Search for the cell housing the specified text and yield its [X, Y] center coordinate. 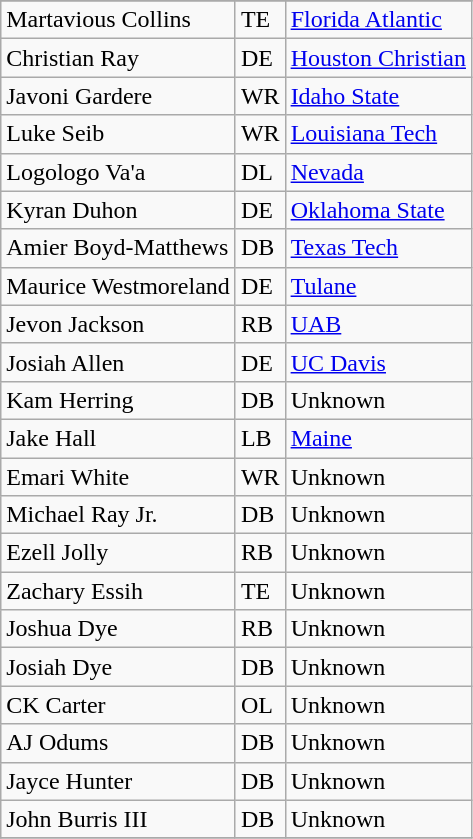
Martavious Collins [118, 20]
Emari White [118, 477]
Logologo Va'a [118, 172]
Maurice Westmoreland [118, 286]
UC Davis [378, 362]
Josiah Dye [118, 667]
Javoni Gardere [118, 96]
DL [260, 172]
Amier Boyd-Matthews [118, 248]
Jake Hall [118, 438]
Houston Christian [378, 58]
Nevada [378, 172]
CK Carter [118, 705]
Kam Herring [118, 400]
LB [260, 438]
Oklahoma State [378, 210]
OL [260, 705]
Kyran Duhon [118, 210]
AJ Odums [118, 743]
Joshua Dye [118, 629]
Zachary Essih [118, 591]
Idaho State [378, 96]
UAB [378, 324]
Luke Seib [118, 134]
Jayce Hunter [118, 781]
Josiah Allen [118, 362]
Florida Atlantic [378, 20]
Texas Tech [378, 248]
Tulane [378, 286]
Jevon Jackson [118, 324]
Christian Ray [118, 58]
Ezell Jolly [118, 553]
John Burris III [118, 819]
Louisiana Tech [378, 134]
Maine [378, 438]
Michael Ray Jr. [118, 515]
